Return (X, Y) of the center of cell containing provided text 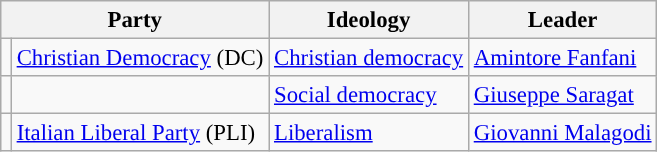
Amintore Fanfani (562, 58)
Christian democracy (369, 58)
Giuseppe Saragat (562, 95)
Christian Democracy (DC) (140, 58)
Social democracy (369, 95)
Giovanni Malagodi (562, 133)
Leader (562, 20)
Party (135, 20)
Italian Liberal Party (PLI) (140, 133)
Liberalism (369, 133)
Ideology (369, 20)
